Output the [x, y] coordinate of the center of the cell containing the given text.  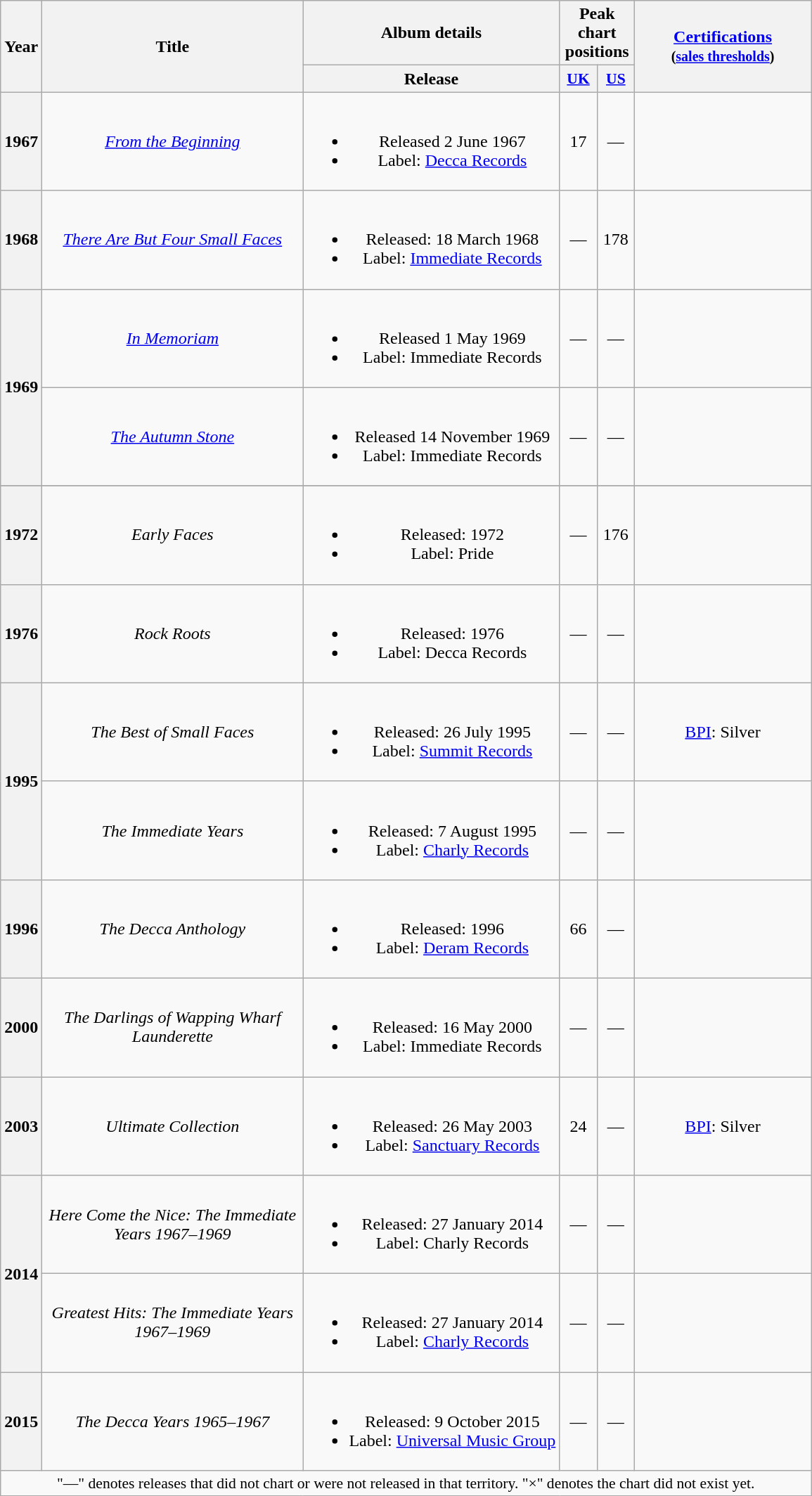
The Best of Small Faces [173, 732]
Greatest Hits: The Immediate Years 1967–1969 [173, 1323]
There Are But Four Small Faces [173, 240]
Here Come the Nice: The Immediate Years 1967–1969 [173, 1225]
Certifications(sales thresholds) [723, 46]
24 [578, 1126]
Early Faces [173, 535]
1967 [21, 141]
Released: 18 March 1968Label: Immediate Records [432, 240]
2000 [21, 1027]
Ultimate Collection [173, 1126]
1976 [21, 633]
Rock Roots [173, 633]
In Memoriam [173, 338]
176 [616, 535]
2015 [21, 1421]
2003 [21, 1126]
Released: 1976Label: Decca Records [432, 633]
The Decca Years 1965–1967 [173, 1421]
1996 [21, 929]
The Decca Anthology [173, 929]
The Immediate Years [173, 830]
The Autumn Stone [173, 437]
Released: 26 May 2003Label: Sanctuary Records [432, 1126]
Album details [432, 33]
Released: 16 May 2000Label: Immediate Records [432, 1027]
66 [578, 929]
Peak chart positions [598, 33]
Released 2 June 1967Label: Decca Records [432, 141]
Release [432, 79]
2014 [21, 1274]
The Darlings of Wapping Wharf Launderette [173, 1027]
UK [578, 79]
Released: 1972Label: Pride [432, 535]
Title [173, 46]
Released 14 November 1969Label: Immediate Records [432, 437]
1995 [21, 781]
"—" denotes releases that did not chart or were not released in that territory. "×" denotes the chart did not exist yet. [406, 1483]
Released: 1996Label: Deram Records [432, 929]
Year [21, 46]
Released: 7 August 1995Label: Charly Records [432, 830]
Released 1 May 1969Label: Immediate Records [432, 338]
US [616, 79]
178 [616, 240]
1969 [21, 387]
Released: 26 July 1995Label: Summit Records [432, 732]
1968 [21, 240]
1972 [21, 535]
From the Beginning [173, 141]
Released: 9 October 2015Label: Universal Music Group [432, 1421]
17 [578, 141]
